Provide the (X, Y) coordinate of the cell's center where the given text is located.  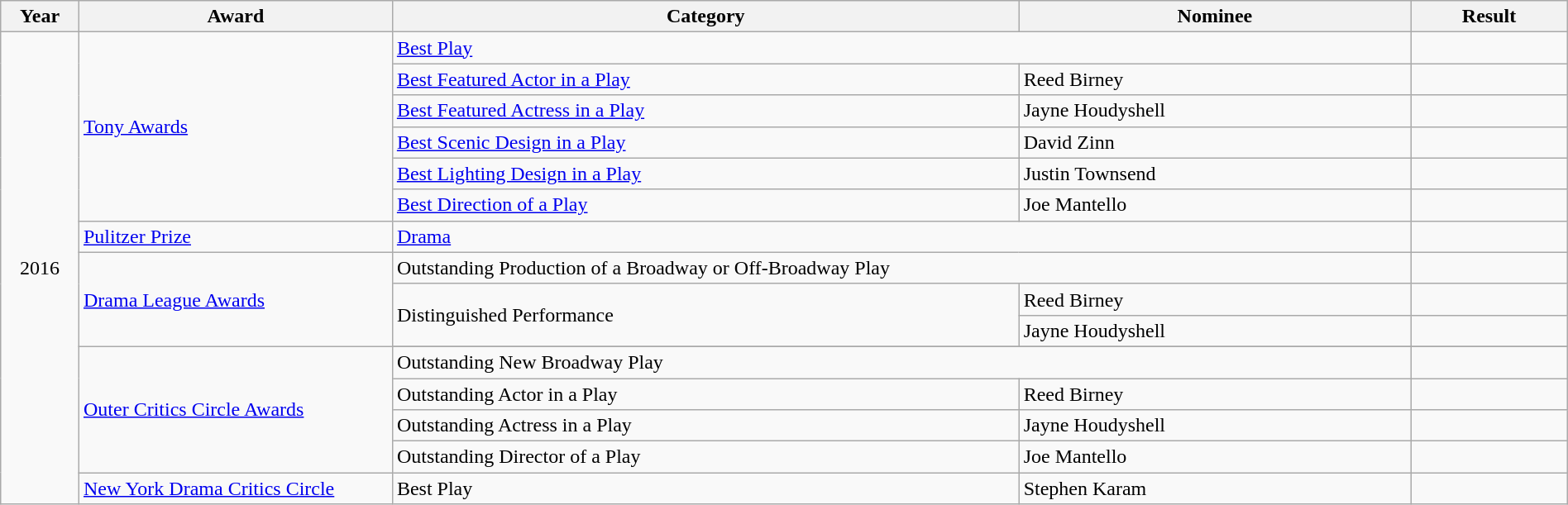
Result (1489, 17)
Tony Awards (235, 126)
Outstanding New Broadway Play (901, 362)
Best Scenic Design in a Play (705, 142)
Nominee (1215, 17)
Outstanding Production of a Broadway or Off-Broadway Play (901, 268)
Best Lighting Design in a Play (705, 174)
Best Direction of a Play (705, 205)
New York Drama Critics Circle (235, 488)
Outstanding Director of a Play (705, 457)
Drama League Awards (235, 299)
Best Featured Actress in a Play (705, 111)
Award (235, 17)
Outstanding Actor in a Play (705, 394)
Category (705, 17)
Year (40, 17)
Drama (901, 236)
Stephen Karam (1215, 488)
2016 (40, 268)
Justin Townsend (1215, 174)
Distinguished Performance (705, 315)
Pulitzer Prize (235, 236)
Best Featured Actor in a Play (705, 79)
David Zinn (1215, 142)
Outstanding Actress in a Play (705, 426)
Outer Critics Circle Awards (235, 409)
